Output the (x, y) coordinate of the center of the cell containing the given text.  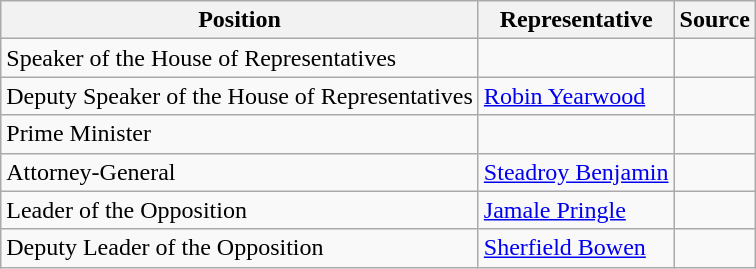
Position (240, 20)
Deputy Speaker of the House of Representatives (240, 96)
Representative (576, 20)
Deputy Leader of the Opposition (240, 248)
Speaker of the House of Representatives (240, 58)
Robin Yearwood (576, 96)
Jamale Pringle (576, 210)
Sherfield Bowen (576, 248)
Source (714, 20)
Prime Minister (240, 134)
Leader of the Opposition (240, 210)
Attorney-General (240, 172)
Steadroy Benjamin (576, 172)
